Return (X, Y) of the center of cell containing provided text 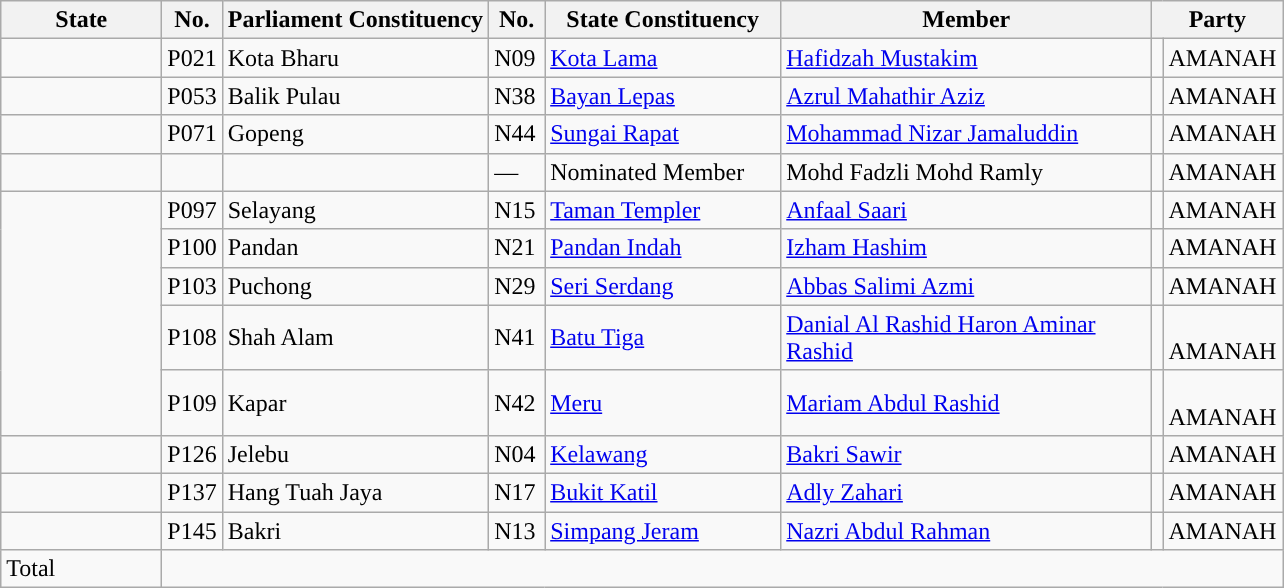
N29 (517, 286)
P103 (192, 286)
Puchong (355, 286)
P100 (192, 248)
P053 (192, 96)
Danial Al Rashid Haron Aminar Rashid (966, 338)
N41 (517, 338)
State Constituency (663, 20)
P097 (192, 210)
P021 (192, 58)
Pandan (355, 248)
Izham Hashim (966, 248)
P145 (192, 531)
Sungai Rapat (663, 134)
Mohd Fadzli Mohd Ramly (966, 172)
Meru (663, 402)
Hang Tuah Jaya (355, 492)
Anfaal Saari (966, 210)
Bukit Katil (663, 492)
P108 (192, 338)
N09 (517, 58)
N17 (517, 492)
Gopeng (355, 134)
N13 (517, 531)
Nominated Member (663, 172)
Azrul Mahathir Aziz (966, 96)
Party (1218, 20)
N38 (517, 96)
Member (966, 20)
Bakri Sawir (966, 454)
Taman Templer (663, 210)
Jelebu (355, 454)
Selayang (355, 210)
Kota Bharu (355, 58)
Bayan Lepas (663, 96)
Total (82, 569)
Abbas Salimi Azmi (966, 286)
P126 (192, 454)
Mohammad Nizar Jamaluddin (966, 134)
N44 (517, 134)
Simpang Jeram (663, 531)
Nazri Abdul Rahman (966, 531)
Bakri (355, 531)
— (517, 172)
N15 (517, 210)
Kota Lama (663, 58)
P137 (192, 492)
Balik Pulau (355, 96)
Mariam Abdul Rashid (966, 402)
State (82, 20)
Pandan Indah (663, 248)
Seri Serdang (663, 286)
Batu Tiga (663, 338)
Kelawang (663, 454)
P109 (192, 402)
Adly Zahari (966, 492)
Parliament Constituency (355, 20)
Hafidzah Mustakim (966, 58)
N21 (517, 248)
Kapar (355, 402)
N04 (517, 454)
Shah Alam (355, 338)
P071 (192, 134)
N42 (517, 402)
